Scan for the cell matching the given text and deliver its (X, Y) coordinate at center. 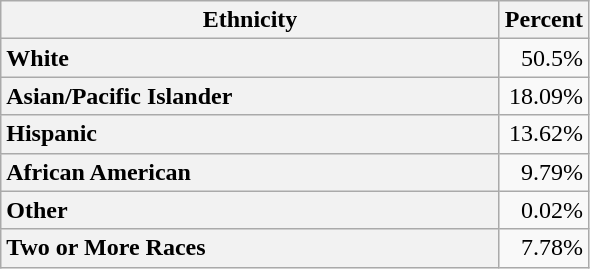
7.78% (544, 248)
Percent (544, 20)
Ethnicity (250, 20)
9.79% (544, 172)
18.09% (544, 96)
White (250, 58)
Asian/Pacific Islander (250, 96)
13.62% (544, 134)
50.5% (544, 58)
African American (250, 172)
Two or More Races (250, 248)
Hispanic (250, 134)
Other (250, 210)
0.02% (544, 210)
